Pinpoint the cell where the given text exists, returning its [x, y] midpoint coordinate. 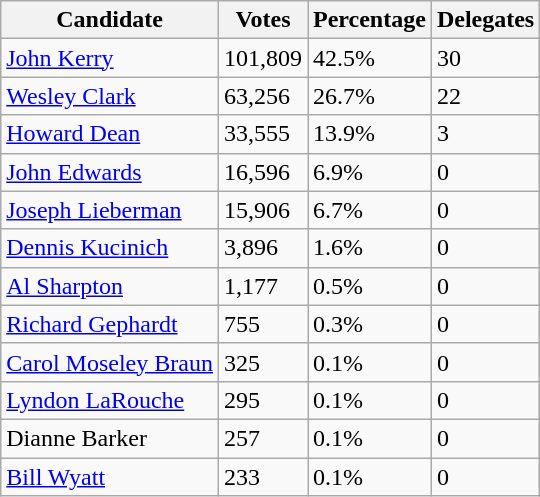
295 [262, 400]
Howard Dean [110, 134]
257 [262, 438]
John Edwards [110, 172]
1.6% [370, 248]
6.9% [370, 172]
Bill Wyatt [110, 477]
755 [262, 324]
15,906 [262, 210]
0.5% [370, 286]
Carol Moseley Braun [110, 362]
30 [485, 58]
Percentage [370, 20]
Delegates [485, 20]
Richard Gephardt [110, 324]
16,596 [262, 172]
26.7% [370, 96]
42.5% [370, 58]
Lyndon LaRouche [110, 400]
101,809 [262, 58]
3,896 [262, 248]
13.9% [370, 134]
33,555 [262, 134]
Dianne Barker [110, 438]
Joseph Lieberman [110, 210]
Dennis Kucinich [110, 248]
John Kerry [110, 58]
Candidate [110, 20]
63,256 [262, 96]
233 [262, 477]
Al Sharpton [110, 286]
325 [262, 362]
22 [485, 96]
Votes [262, 20]
3 [485, 134]
0.3% [370, 324]
6.7% [370, 210]
1,177 [262, 286]
Wesley Clark [110, 96]
